Detect which cell encompasses the target text, then output its [X, Y] center coordinate. 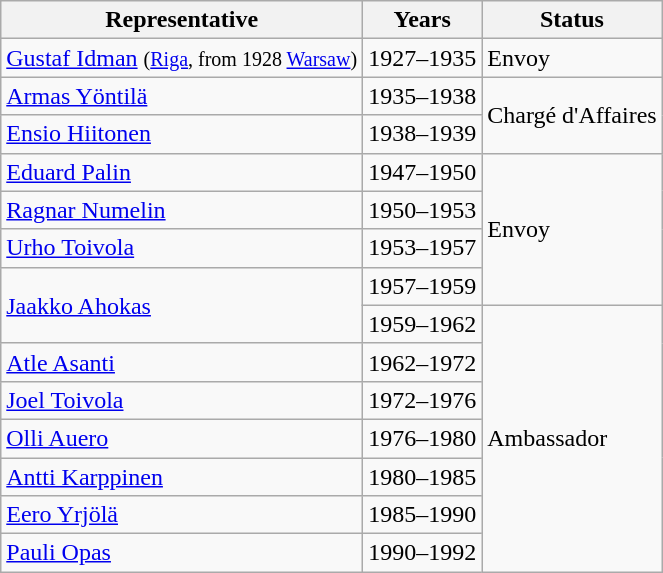
Ragnar Numelin [182, 210]
Status [572, 20]
Gustaf Idman (Riga, from 1928 Warsaw) [182, 58]
Years [422, 20]
Antti Karppinen [182, 477]
1953–1957 [422, 248]
1990–1992 [422, 553]
Eduard Palin [182, 172]
1959–1962 [422, 324]
Chargé d'Affaires [572, 115]
1980–1985 [422, 477]
Ambassador [572, 438]
Ensio Hiitonen [182, 134]
Eero Yrjölä [182, 515]
1935–1938 [422, 96]
1962–1972 [422, 362]
Atle Asanti [182, 362]
1927–1935 [422, 58]
1976–1980 [422, 438]
Representative [182, 20]
1957–1959 [422, 286]
1950–1953 [422, 210]
Olli Auero [182, 438]
1938–1939 [422, 134]
1985–1990 [422, 515]
Pauli Opas [182, 553]
Armas Yöntilä [182, 96]
1972–1976 [422, 400]
1947–1950 [422, 172]
Jaakko Ahokas [182, 305]
Urho Toivola [182, 248]
Joel Toivola [182, 400]
